Locate the cell with the specified text and output its [x, y] center coordinate. 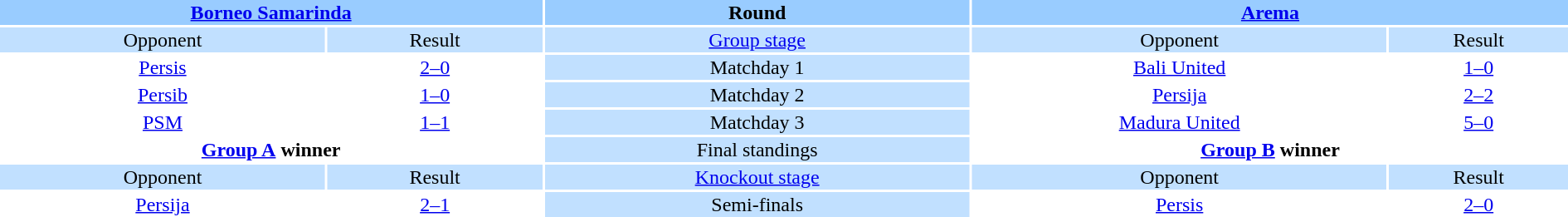
5–0 [1478, 122]
Bali United [1180, 67]
Persib [163, 95]
1–1 [435, 122]
Matchday 1 [757, 67]
Round [757, 12]
Group B winner [1270, 150]
Matchday 2 [757, 95]
Madura United [1180, 122]
Group stage [757, 40]
Arema [1270, 12]
Group A winner [270, 150]
Matchday 3 [757, 122]
Semi-finals [757, 205]
PSM [163, 122]
2–1 [435, 205]
Knockout stage [757, 177]
2–2 [1478, 95]
Borneo Samarinda [270, 12]
Final standings [757, 150]
